For the text-containing cell, return its midpoint in [X, Y] coordinate format. 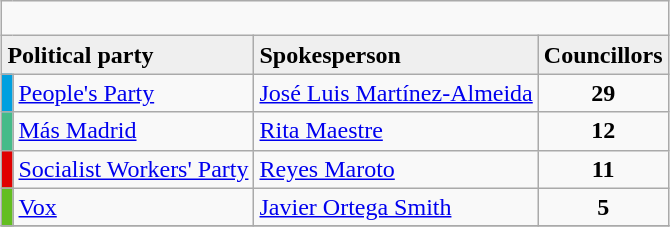
People's Party [134, 93]
José Luis Martínez-Almeida [396, 93]
Más Madrid [134, 131]
Reyes Maroto [396, 169]
12 [603, 131]
5 [603, 207]
Javier Ortega Smith [396, 207]
Vox [134, 207]
Socialist Workers' Party [134, 169]
Political party [128, 55]
Spokesperson [396, 55]
Councillors [603, 55]
11 [603, 169]
Rita Maestre [396, 131]
29 [603, 93]
